Detect which cell encompasses the target text, then output its (X, Y) center coordinate. 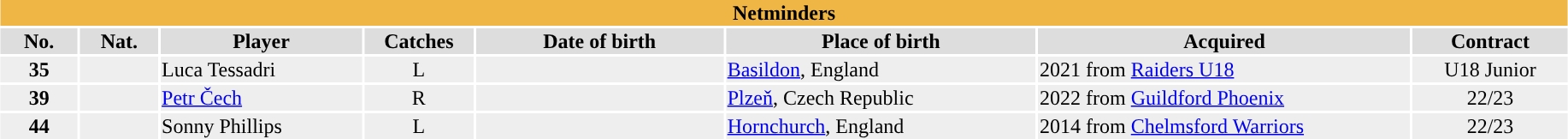
Luca Tessadri (262, 69)
R (419, 98)
2022 from Guildford Phoenix (1224, 98)
2021 from Raiders U18 (1224, 69)
39 (39, 98)
U18 Junior (1489, 69)
Date of birth (599, 41)
Contract (1489, 41)
Catches (419, 41)
Basildon, England (881, 69)
Netminders (783, 13)
Acquired (1224, 41)
Petr Čech (262, 98)
2014 from Chelmsford Warriors (1224, 126)
Nat. (120, 41)
No. (39, 41)
Sonny Phillips (262, 126)
Hornchurch, England (881, 126)
44 (39, 126)
Place of birth (881, 41)
Player (262, 41)
Plzeň, Czech Republic (881, 98)
35 (39, 69)
